Return [X, Y] of the center of cell containing provided text 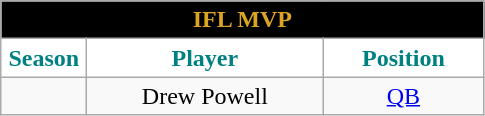
QB [404, 96]
Position [404, 58]
IFL MVP [242, 20]
Drew Powell [205, 96]
Season [44, 58]
Player [205, 58]
